Capture the cell that displays the provided text and extract its [X, Y] central coordinate. 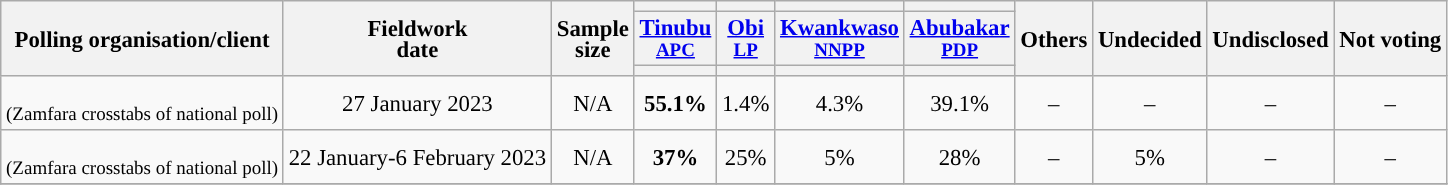
ObiLP [746, 39]
Undisclosed [1270, 38]
4.3% [840, 103]
Others [1054, 38]
37% [675, 157]
55.1% [675, 103]
25% [746, 157]
39.1% [960, 103]
AbubakarPDP [960, 39]
28% [960, 157]
Undecided [1150, 38]
22 January-6 February 2023 [417, 157]
Polling organisation/client [142, 38]
Fieldworkdate [417, 38]
27 January 2023 [417, 103]
TinubuAPC [675, 39]
KwankwasoNNPP [840, 39]
1.4% [746, 103]
Not voting [1390, 38]
Samplesize [592, 38]
